Provide the [x, y] coordinate of the cell's center where the given text is located.  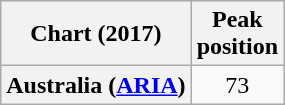
Peak position [237, 34]
Chart (2017) [96, 34]
73 [237, 85]
Australia (ARIA) [96, 85]
